Return the (X, Y) coordinate for the center point of the cell that contains the specified text.  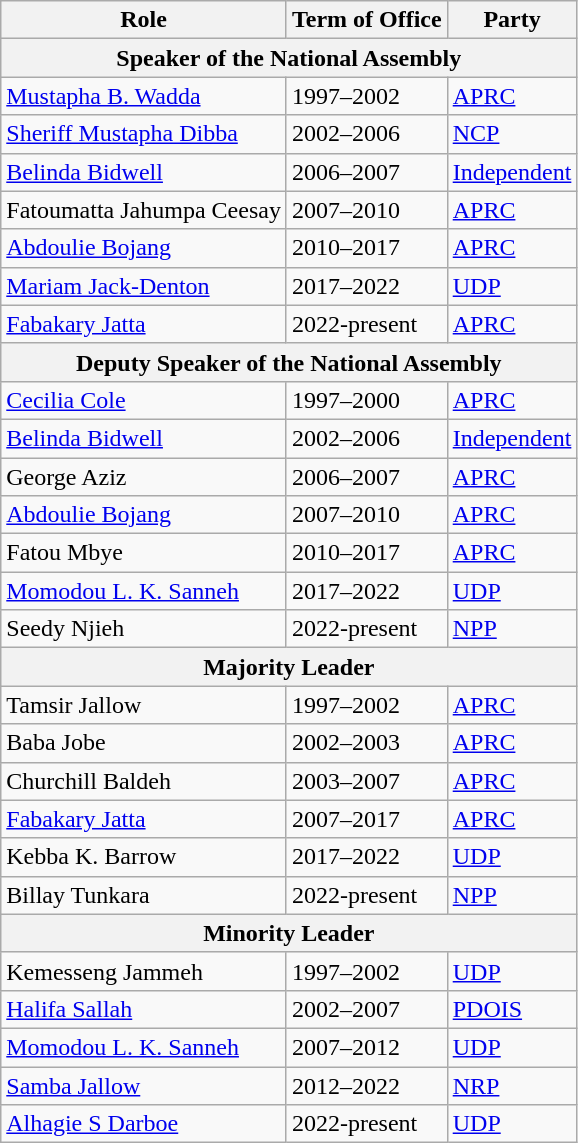
Samba Jallow (144, 1085)
2007–2012 (366, 1047)
NCP (512, 134)
2003–2007 (366, 781)
Tamsir Jallow (144, 705)
Halifa Sallah (144, 1009)
2002–2003 (366, 743)
1997–2000 (366, 400)
Speaker of the National Assembly (289, 58)
Mariam Jack-Denton (144, 286)
PDOIS (512, 1009)
NRP (512, 1085)
Minority Leader (289, 933)
2012–2022 (366, 1085)
Term of Office (366, 20)
Majority Leader (289, 667)
Deputy Speaker of the National Assembly (289, 362)
George Aziz (144, 477)
Baba Jobe (144, 743)
Kebba K. Barrow (144, 857)
Billay Tunkara (144, 895)
Fatou Mbye (144, 553)
Churchill Baldeh (144, 781)
2007–2017 (366, 819)
Mustapha B. Wadda (144, 96)
Role (144, 20)
2002–2007 (366, 1009)
Fatoumatta Jahumpa Ceesay (144, 210)
Kemesseng Jammeh (144, 971)
Alhagie S Darboe (144, 1124)
Sheriff Mustapha Dibba (144, 134)
Cecilia Cole (144, 400)
Party (512, 20)
Seedy Njieh (144, 629)
